Scan for the cell matching the given text and deliver its (X, Y) coordinate at center. 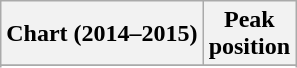
Peakposition (249, 34)
Chart (2014–2015) (102, 34)
